Provide the [x, y] coordinate of the cell's center where the given text is located.  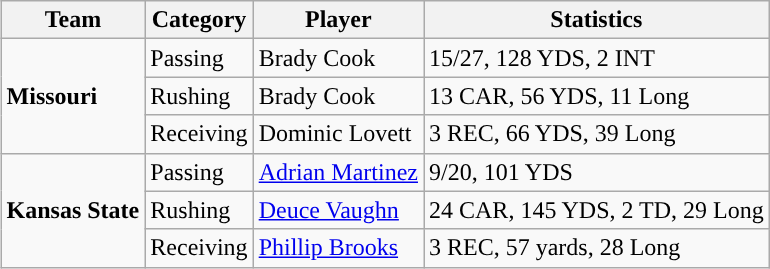
Statistics [597, 20]
9/20, 101 YDS [597, 172]
3 REC, 57 yards, 28 Long [597, 248]
24 CAR, 145 YDS, 2 TD, 29 Long [597, 210]
13 CAR, 56 YDS, 11 Long [597, 96]
Category [199, 20]
Player [338, 20]
15/27, 128 YDS, 2 INT [597, 58]
Phillip Brooks [338, 248]
Adrian Martinez [338, 172]
Deuce Vaughn [338, 210]
Dominic Lovett [338, 134]
3 REC, 66 YDS, 39 Long [597, 134]
Missouri [73, 96]
Kansas State [73, 210]
Team [73, 20]
